Determine the (x, y) coordinate at the center of the cell enclosing the given text.  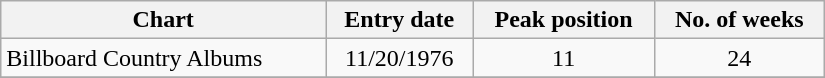
No. of weeks (739, 20)
11/20/1976 (400, 58)
Chart (164, 20)
Peak position (564, 20)
11 (564, 58)
24 (739, 58)
Billboard Country Albums (164, 58)
Entry date (400, 20)
